Return the [x, y] coordinate for the center point of the cell that contains the specified text.  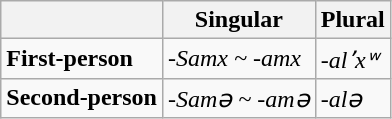
-alʼxʷ [352, 59]
Second-person [82, 98]
Plural [352, 20]
-alə [352, 98]
-Samə ~ -amə [238, 98]
First-person [82, 59]
Singular [238, 20]
-Samx ~ -amx [238, 59]
